Capture the cell that displays the provided text and extract its (X, Y) central coordinate. 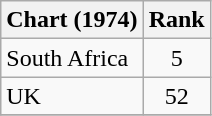
5 (176, 58)
Chart (1974) (72, 20)
UK (72, 96)
Rank (176, 20)
52 (176, 96)
South Africa (72, 58)
